Locate the cell with the specified text and output its [x, y] center coordinate. 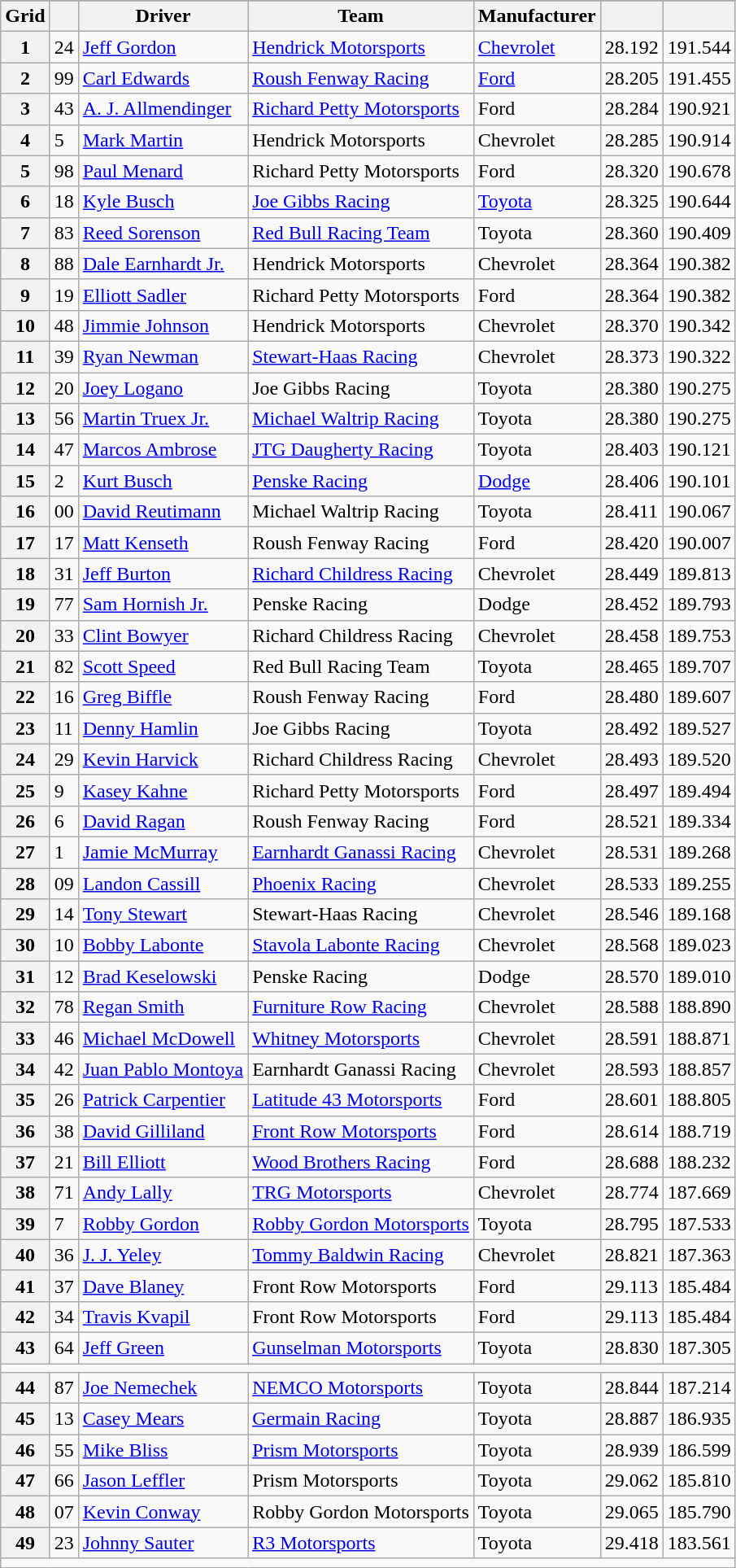
Clint Bowyer [163, 635]
3 [25, 109]
188.871 [699, 1038]
190.409 [699, 233]
186.599 [699, 1450]
28.795 [631, 1224]
35 [25, 1100]
Elliott Sadler [163, 295]
28.588 [631, 1007]
189.334 [699, 821]
Joey Logano [163, 388]
00 [63, 512]
Regan Smith [163, 1007]
40 [25, 1255]
Jamie McMurray [163, 852]
Greg Biffle [163, 697]
190.007 [699, 543]
28.591 [631, 1038]
29.418 [631, 1543]
99 [63, 78]
88 [63, 264]
190.067 [699, 512]
190.644 [699, 202]
Paul Menard [163, 171]
45 [25, 1419]
189.010 [699, 976]
28.830 [631, 1347]
183.561 [699, 1543]
189.520 [699, 759]
Jeff Gordon [163, 47]
44 [25, 1388]
28.568 [631, 946]
185.790 [699, 1512]
28.887 [631, 1419]
190.322 [699, 356]
22 [25, 697]
Mike Bliss [163, 1450]
191.544 [699, 47]
A. J. Allmendinger [163, 109]
189.813 [699, 574]
Patrick Carpentier [163, 1100]
82 [63, 666]
Jeff Green [163, 1347]
Wood Brothers Racing [361, 1162]
Brad Keselowski [163, 976]
28.480 [631, 697]
28.205 [631, 78]
189.023 [699, 946]
Bobby Labonte [163, 946]
Denny Hamlin [163, 728]
185.810 [699, 1481]
Landon Cassill [163, 883]
28.531 [631, 852]
JTG Daugherty Racing [361, 450]
Sam Hornish Jr. [163, 605]
Casey Mears [163, 1419]
8 [25, 264]
Tommy Baldwin Racing [361, 1255]
28.360 [631, 233]
188.232 [699, 1162]
28.688 [631, 1162]
Furniture Row Racing [361, 1007]
28.521 [631, 821]
87 [63, 1388]
Juan Pablo Montoya [163, 1069]
28.844 [631, 1388]
28.370 [631, 325]
28.403 [631, 450]
Andy Lally [163, 1193]
Germain Racing [361, 1419]
Johnny Sauter [163, 1543]
28.284 [631, 109]
07 [63, 1512]
188.719 [699, 1131]
28.320 [631, 171]
55 [63, 1450]
Jeff Burton [163, 574]
David Gilliland [163, 1131]
Bill Elliott [163, 1162]
NEMCO Motorsports [361, 1388]
Latitude 43 Motorsports [361, 1100]
64 [63, 1347]
Driver [163, 16]
28.493 [631, 759]
Jason Leffler [163, 1481]
190.678 [699, 171]
Matt Kenseth [163, 543]
Kevin Harvick [163, 759]
Kyle Busch [163, 202]
Joe Nemechek [163, 1388]
28.614 [631, 1131]
189.793 [699, 605]
83 [63, 233]
Martin Truex Jr. [163, 419]
Michael McDowell [163, 1038]
15 [25, 481]
Ryan Newman [163, 356]
28.593 [631, 1069]
Dale Earnhardt Jr. [163, 264]
188.857 [699, 1069]
30 [25, 946]
189.527 [699, 728]
Gunselman Motorsports [361, 1347]
28.821 [631, 1255]
189.494 [699, 790]
28.570 [631, 976]
David Ragan [163, 821]
188.805 [699, 1100]
77 [63, 605]
28.546 [631, 915]
28.774 [631, 1193]
32 [25, 1007]
189.707 [699, 666]
189.255 [699, 883]
28.420 [631, 543]
29.062 [631, 1481]
41 [25, 1286]
98 [63, 171]
Kevin Conway [163, 1512]
Grid [25, 16]
28.325 [631, 202]
189.268 [699, 852]
189.607 [699, 697]
187.533 [699, 1224]
Phoenix Racing [361, 883]
Reed Sorenson [163, 233]
28.406 [631, 481]
188.890 [699, 1007]
189.168 [699, 915]
28.601 [631, 1100]
Kasey Kahne [163, 790]
28.192 [631, 47]
28.533 [631, 883]
56 [63, 419]
28.373 [631, 356]
28.285 [631, 140]
28 [25, 883]
28.497 [631, 790]
TRG Motorsports [361, 1193]
28.492 [631, 728]
49 [25, 1543]
190.342 [699, 325]
R3 Motorsports [361, 1543]
191.455 [699, 78]
28.939 [631, 1450]
Travis Kvapil [163, 1317]
28.449 [631, 574]
187.363 [699, 1255]
Marcos Ambrose [163, 450]
Whitney Motorsports [361, 1038]
28.452 [631, 605]
186.935 [699, 1419]
28.458 [631, 635]
David Reutimann [163, 512]
4 [25, 140]
Carl Edwards [163, 78]
190.921 [699, 109]
25 [25, 790]
Manufacturer [537, 16]
Kurt Busch [163, 481]
190.914 [699, 140]
29.065 [631, 1512]
28.411 [631, 512]
Jimmie Johnson [163, 325]
71 [63, 1193]
187.669 [699, 1193]
28.465 [631, 666]
Dave Blaney [163, 1286]
78 [63, 1007]
187.305 [699, 1347]
190.121 [699, 450]
66 [63, 1481]
189.753 [699, 635]
Robby Gordon [163, 1224]
Scott Speed [163, 666]
187.214 [699, 1388]
09 [63, 883]
190.101 [699, 481]
Team [361, 16]
27 [25, 852]
Mark Martin [163, 140]
J. J. Yeley [163, 1255]
Stavola Labonte Racing [361, 946]
Tony Stewart [163, 915]
